Return [x, y] of the center of cell containing provided text 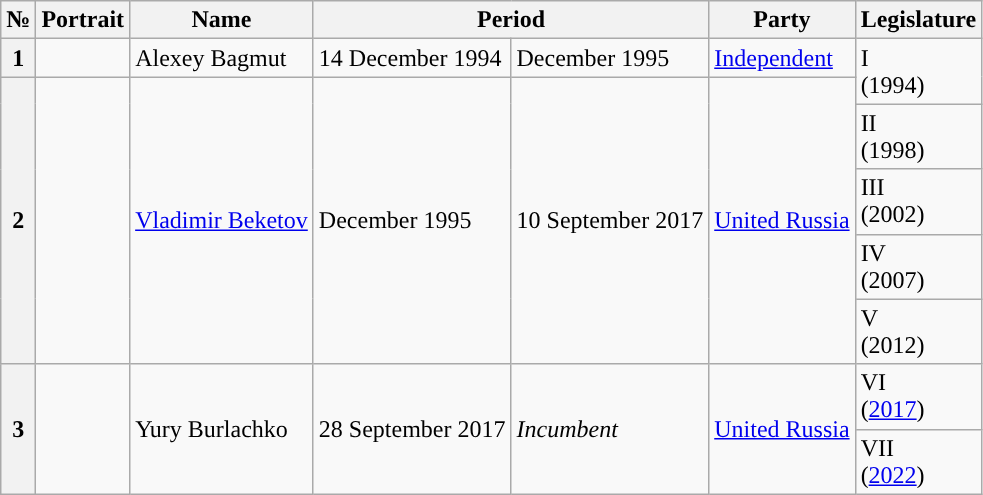
IV(2007) [918, 266]
14 December 1994 [412, 58]
2 [18, 220]
Yury Burlachko [222, 429]
Period [510, 20]
Name [222, 20]
28 September 2017 [412, 429]
VII(2022) [918, 462]
VI(2017) [918, 396]
Portrait [83, 20]
V(2012) [918, 332]
Independent [782, 58]
III(2002) [918, 202]
Vladimir Beketov [222, 220]
II(1998) [918, 136]
I(1994) [918, 72]
3 [18, 429]
10 September 2017 [610, 220]
Incumbent [610, 429]
1 [18, 58]
Party [782, 20]
Legislature [918, 20]
№ [18, 20]
Alexey Bagmut [222, 58]
